Locate the cell with the specified text and output its (x, y) center coordinate. 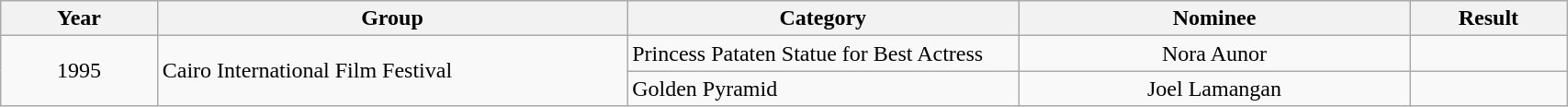
Princess Pataten Statue for Best Actress (823, 53)
1995 (79, 71)
Cairo International Film Festival (391, 71)
Golden Pyramid (823, 89)
Result (1488, 18)
Nora Aunor (1214, 53)
Category (823, 18)
Joel Lamangan (1214, 89)
Group (391, 18)
Nominee (1214, 18)
Year (79, 18)
